Output the (x, y) coordinate of the center of the cell containing the given text.  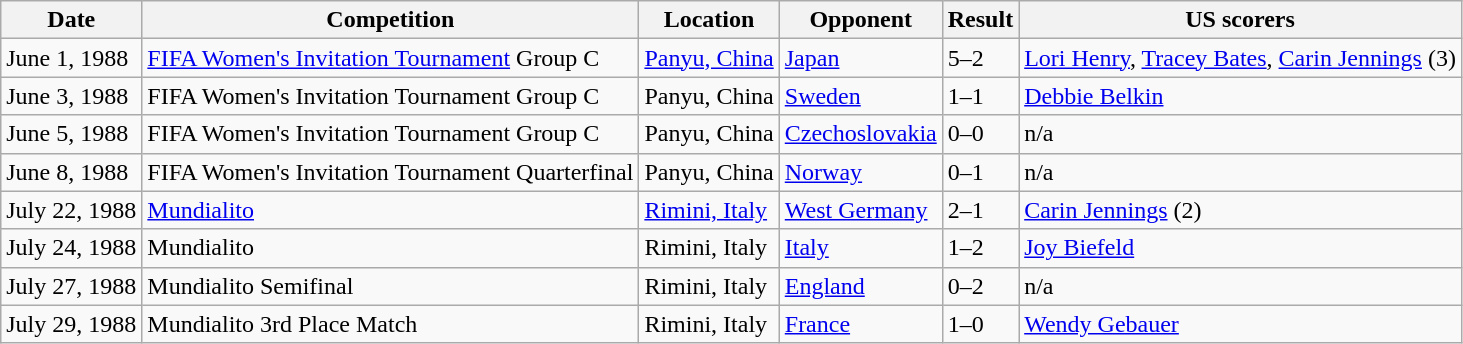
July 24, 1988 (72, 248)
June 8, 1988 (72, 172)
Wendy Gebauer (1240, 324)
Competition (390, 20)
Date (72, 20)
US scorers (1240, 20)
1–0 (980, 324)
Carin Jennings (2) (1240, 210)
July 22, 1988 (72, 210)
June 1, 1988 (72, 58)
0–1 (980, 172)
Mundialito 3rd Place Match (390, 324)
Italy (860, 248)
July 29, 1988 (72, 324)
France (860, 324)
2–1 (980, 210)
5–2 (980, 58)
Opponent (860, 20)
FIFA Women's Invitation Tournament Quarterfinal (390, 172)
July 27, 1988 (72, 286)
Lori Henry, Tracey Bates, Carin Jennings (3) (1240, 58)
Mundialito Semifinal (390, 286)
Result (980, 20)
1–1 (980, 96)
West Germany (860, 210)
June 3, 1988 (72, 96)
0–0 (980, 134)
0–2 (980, 286)
June 5, 1988 (72, 134)
Norway (860, 172)
1–2 (980, 248)
England (860, 286)
Japan (860, 58)
Sweden (860, 96)
Czechoslovakia (860, 134)
Location (709, 20)
Joy Biefeld (1240, 248)
Debbie Belkin (1240, 96)
